Return the [x, y] coordinate for the center point of the cell that contains the specified text.  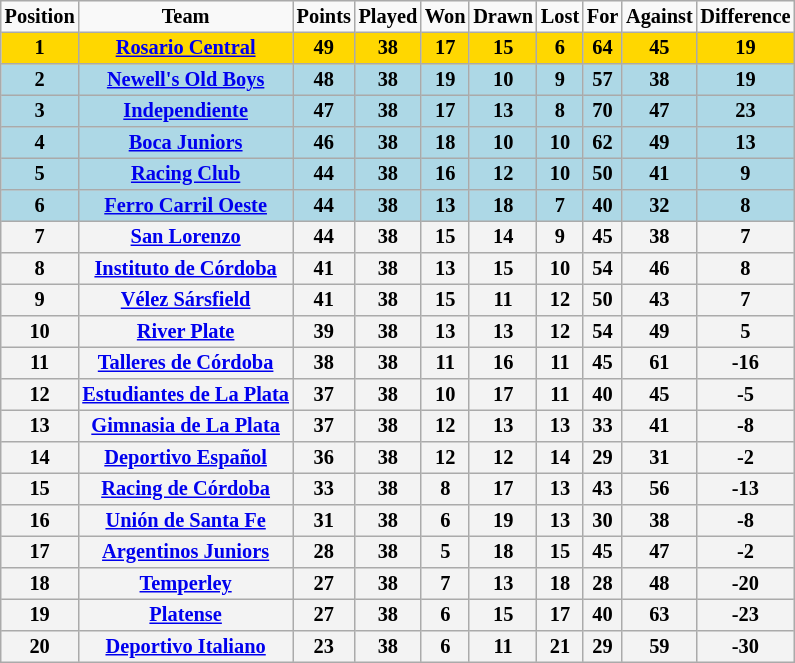
4 [40, 143]
River Plate [185, 332]
63 [659, 615]
For [602, 17]
36 [324, 458]
62 [602, 143]
56 [659, 489]
1 [40, 48]
Lost [560, 17]
Deportivo Español [185, 458]
2 [40, 80]
Vélez Sársfield [185, 300]
Platense [185, 615]
61 [659, 363]
Estudiantes de La Plata [185, 395]
Newell's Old Boys [185, 80]
Racing Club [185, 174]
Won [445, 17]
20 [40, 647]
21 [560, 647]
30 [602, 521]
Difference [746, 17]
3 [40, 111]
Played [388, 17]
-5 [746, 395]
-13 [746, 489]
Deportivo Italiano [185, 647]
Ferro Carril Oeste [185, 206]
Argentinos Juniors [185, 552]
Unión de Santa Fe [185, 521]
Talleres de Córdoba [185, 363]
Points [324, 17]
59 [659, 647]
-16 [746, 363]
64 [602, 48]
57 [602, 80]
-23 [746, 615]
Team [185, 17]
Gimnasia de La Plata [185, 426]
32 [659, 206]
Drawn [503, 17]
39 [324, 332]
Against [659, 17]
Position [40, 17]
San Lorenzo [185, 237]
-30 [746, 647]
70 [602, 111]
Boca Juniors [185, 143]
Independiente [185, 111]
Temperley [185, 584]
Rosario Central [185, 48]
Instituto de Córdoba [185, 269]
Racing de Córdoba [185, 489]
-20 [746, 584]
